Capture the cell that displays the provided text and extract its [X, Y] central coordinate. 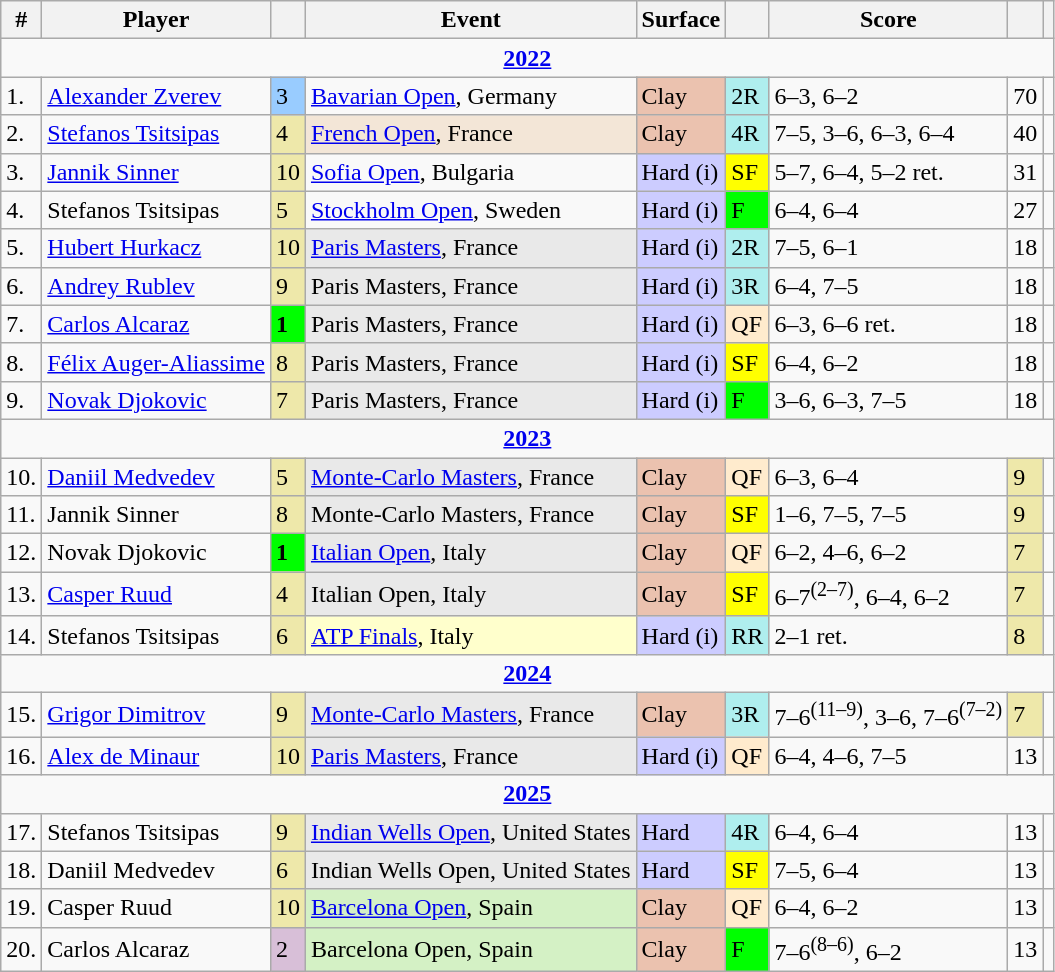
Sofia Open, Bulgaria [470, 172]
1–6, 7–5, 7–5 [888, 515]
7. [22, 324]
Andrey Rublev [156, 286]
Event [470, 20]
27 [1026, 210]
9. [22, 400]
20. [22, 950]
Player [156, 20]
5–7, 6–4, 5–2 ret. [888, 172]
4. [22, 210]
3–6, 6–3, 7–5 [888, 400]
8. [22, 362]
11. [22, 515]
Félix Auger-Aliassime [156, 362]
19. [22, 908]
Surface [681, 20]
Alexander Zverev [156, 96]
Stockholm Open, Sweden [470, 210]
2022 [528, 58]
2. [22, 134]
3. [22, 172]
7–5, 6–4 [888, 870]
16. [22, 756]
7–5, 3–6, 6–3, 6–4 [888, 134]
RR [748, 635]
# [22, 20]
13. [22, 594]
12. [22, 553]
6–3, 6–4 [888, 477]
1. [22, 96]
6–3, 6–2 [888, 96]
15. [22, 714]
7–6(8–6), 6–2 [888, 950]
31 [1026, 172]
7–6(11–9), 3–6, 7–6(7–2) [888, 714]
Score [888, 20]
Alex de Minaur [156, 756]
3 [288, 96]
18. [22, 870]
6–4, 4–6, 7–5 [888, 756]
Bavarian Open, Germany [470, 96]
6. [22, 286]
70 [1026, 96]
6–7(2–7), 6–4, 6–2 [888, 594]
2025 [528, 794]
French Open, France [470, 134]
2–1 ret. [888, 635]
Grigor Dimitrov [156, 714]
6–4, 7–5 [888, 286]
2 [288, 950]
6–2, 4–6, 6–2 [888, 553]
6–3, 6–6 ret. [888, 324]
2024 [528, 673]
40 [1026, 134]
2023 [528, 438]
ATP Finals, Italy [470, 635]
10. [22, 477]
Hubert Hurkacz [156, 248]
14. [22, 635]
17. [22, 832]
5. [22, 248]
7–5, 6–1 [888, 248]
